Pinpoint the cell where the given text exists, returning its [x, y] midpoint coordinate. 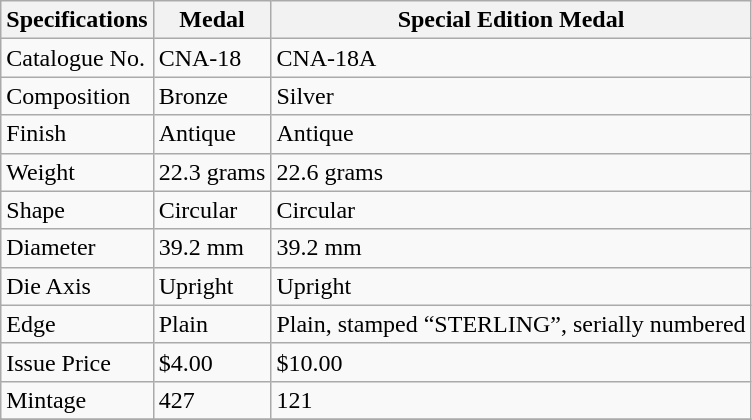
Composition [77, 96]
Mintage [77, 400]
Shape [77, 210]
$10.00 [511, 362]
Silver [511, 96]
22.3 grams [212, 172]
Specifications [77, 20]
Bronze [212, 96]
Die Axis [77, 286]
Diameter [77, 248]
Plain, stamped “STERLING”, serially numbered [511, 324]
Weight [77, 172]
Special Edition Medal [511, 20]
CNA-18A [511, 58]
Medal [212, 20]
121 [511, 400]
Catalogue No. [77, 58]
Issue Price [77, 362]
22.6 grams [511, 172]
Plain [212, 324]
CNA-18 [212, 58]
Edge [77, 324]
427 [212, 400]
$4.00 [212, 362]
Finish [77, 134]
